Detect which cell encompasses the target text, then output its (X, Y) center coordinate. 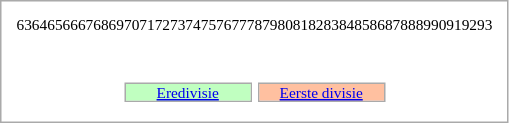
80 (284, 24)
83 (332, 24)
74 (192, 24)
70 (132, 24)
65 (54, 24)
91 (454, 24)
73 (178, 24)
68 (100, 24)
66 (70, 24)
86 (378, 24)
93 (484, 24)
90 (438, 24)
72 (162, 24)
84 (346, 24)
Eredivisie Eerste divisie (254, 70)
69 (116, 24)
79 (270, 24)
81 (300, 24)
88 (408, 24)
77 (238, 24)
71 (146, 24)
92 (470, 24)
75 (208, 24)
76 (224, 24)
89 (424, 24)
64 (40, 24)
85 (362, 24)
87 (392, 24)
82 (316, 24)
78 (254, 24)
67 (86, 24)
63 (24, 24)
